Return [x, y] of the center of cell containing provided text 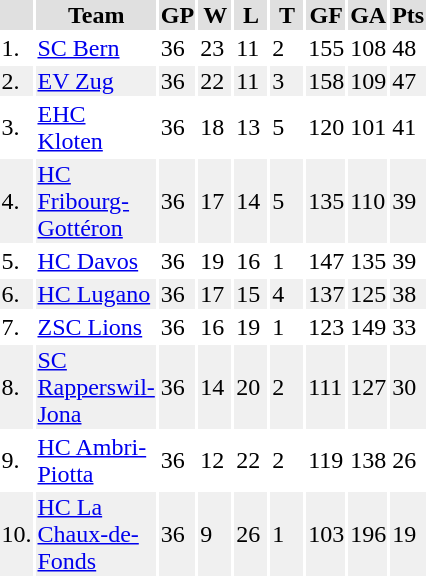
18 [216, 128]
SC Bern [96, 48]
3. [16, 128]
127 [368, 387]
20 [252, 387]
110 [368, 201]
13 [252, 128]
155 [326, 48]
HC Ambri-Piotta [96, 460]
L [252, 15]
T [288, 15]
103 [326, 534]
123 [326, 327]
4 [288, 294]
111 [326, 387]
6. [16, 294]
Pts [408, 15]
125 [368, 294]
15 [252, 294]
HC Davos [96, 261]
2. [16, 81]
GF [326, 15]
HC La Chaux-de-Fonds [96, 534]
4. [16, 201]
38 [408, 294]
8. [16, 387]
47 [408, 81]
GA [368, 15]
3 [288, 81]
SC Rapperswil-Jona [96, 387]
196 [368, 534]
HC Lugano [96, 294]
5. [16, 261]
ZSC Lions [96, 327]
147 [326, 261]
158 [326, 81]
149 [368, 327]
23 [216, 48]
48 [408, 48]
9. [16, 460]
12 [216, 460]
HC Fribourg-Gottéron [96, 201]
109 [368, 81]
120 [326, 128]
108 [368, 48]
101 [368, 128]
33 [408, 327]
GP [177, 15]
9 [216, 534]
W [216, 15]
10. [16, 534]
41 [408, 128]
EHC Kloten [96, 128]
1. [16, 48]
119 [326, 460]
7. [16, 327]
138 [368, 460]
Team [96, 15]
137 [326, 294]
30 [408, 387]
EV Zug [96, 81]
